Return the (X, Y) coordinate for the center point of the cell that contains the specified text.  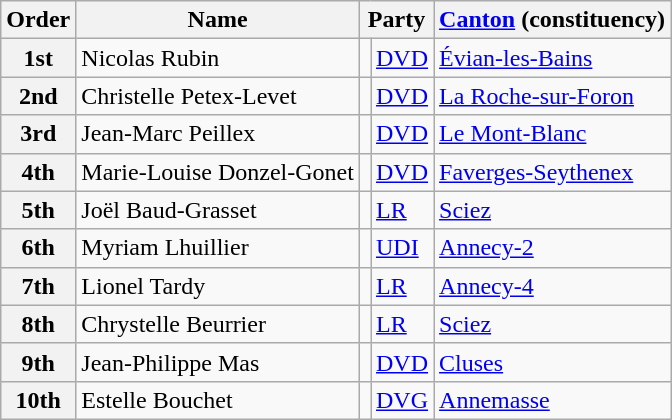
2nd (38, 96)
7th (38, 286)
DVG (402, 400)
3rd (38, 134)
Name (218, 20)
Joël Baud-Grasset (218, 210)
Jean-Philippe Mas (218, 362)
Nicolas Rubin (218, 58)
Cluses (552, 362)
5th (38, 210)
Jean-Marc Peillex (218, 134)
Évian-les-Bains (552, 58)
1st (38, 58)
Annecy-2 (552, 248)
Annecy-4 (552, 286)
Canton (constituency) (552, 20)
4th (38, 172)
UDI (402, 248)
Chrystelle Beurrier (218, 324)
Marie-Louise Donzel-Gonet (218, 172)
9th (38, 362)
Christelle Petex-Levet (218, 96)
Order (38, 20)
Lionel Tardy (218, 286)
6th (38, 248)
10th (38, 400)
Myriam Lhuillier (218, 248)
Le Mont-Blanc (552, 134)
La Roche-sur-Foron (552, 96)
Estelle Bouchet (218, 400)
Faverges-Seythenex (552, 172)
Party (396, 20)
Annemasse (552, 400)
8th (38, 324)
